Return the (x, y) coordinate for the center point of the cell that contains the specified text.  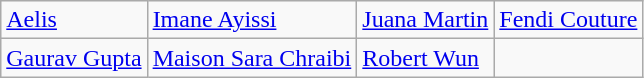
Fendi Couture (568, 20)
Maison Sara Chraibi (252, 58)
Aelis (74, 20)
Robert Wun (426, 58)
Juana Martin (426, 20)
Imane Ayissi (252, 20)
Gaurav Gupta (74, 58)
